Determine the [X, Y] coordinate at the center of the cell enclosing the given text.  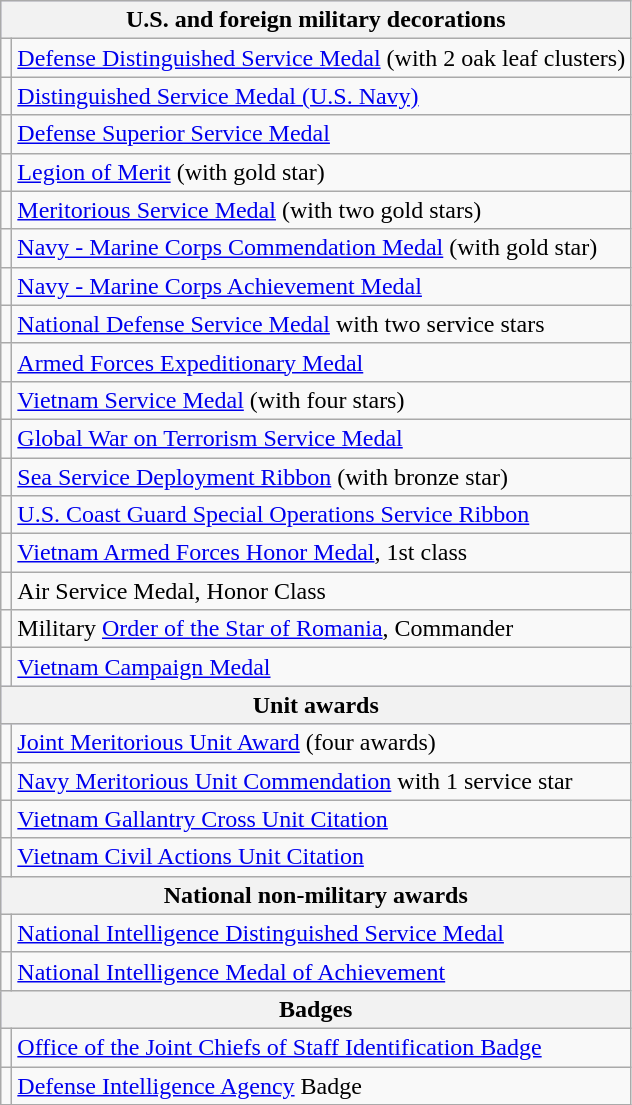
Defense Intelligence Agency Badge [322, 1085]
Vietnam Gallantry Cross Unit Citation [322, 819]
U.S. and foreign military decorations [316, 20]
National Intelligence Distinguished Service Medal [322, 933]
U.S. Coast Guard Special Operations Service Ribbon [322, 515]
Meritorious Service Medal (with two gold stars) [322, 210]
Sea Service Deployment Ribbon (with bronze star) [322, 477]
Legion of Merit (with gold star) [322, 172]
Vietnam Civil Actions Unit Citation [322, 857]
Vietnam Armed Forces Honor Medal, 1st class [322, 553]
National Defense Service Medal with two service stars [322, 324]
Navy - Marine Corps Commendation Medal (with gold star) [322, 248]
Military Order of the Star of Romania, Commander [322, 629]
Navy Meritorious Unit Commendation with 1 service star [322, 781]
Unit awards [316, 705]
National Intelligence Medal of Achievement [322, 971]
Armed Forces Expeditionary Medal [322, 362]
Defense Superior Service Medal [322, 134]
Global War on Terrorism Service Medal [322, 438]
Office of the Joint Chiefs of Staff Identification Badge [322, 1047]
Vietnam Service Medal (with four stars) [322, 400]
Defense Distinguished Service Medal (with 2 oak leaf clusters) [322, 58]
Badges [316, 1009]
Vietnam Campaign Medal [322, 667]
Air Service Medal, Honor Class [322, 591]
Joint Meritorious Unit Award (four awards) [322, 743]
Distinguished Service Medal (U.S. Navy) [322, 96]
National non-military awards [316, 895]
Navy - Marine Corps Achievement Medal [322, 286]
